Determine the (X, Y) coordinate at the center of the cell enclosing the given text.  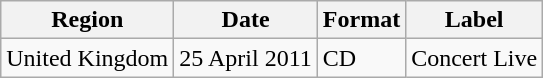
Date (246, 20)
CD (361, 58)
Label (474, 20)
25 April 2011 (246, 58)
Concert Live (474, 58)
Region (88, 20)
Format (361, 20)
United Kingdom (88, 58)
